Output the [x, y] coordinate of the center of the cell containing the given text.  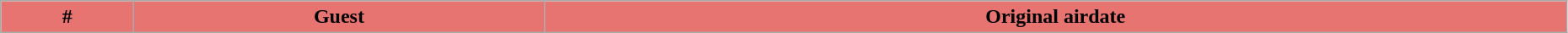
# [67, 17]
Guest [339, 17]
Original airdate [1055, 17]
